From the cell containing the given text, extract its center point as (x, y) coordinate. 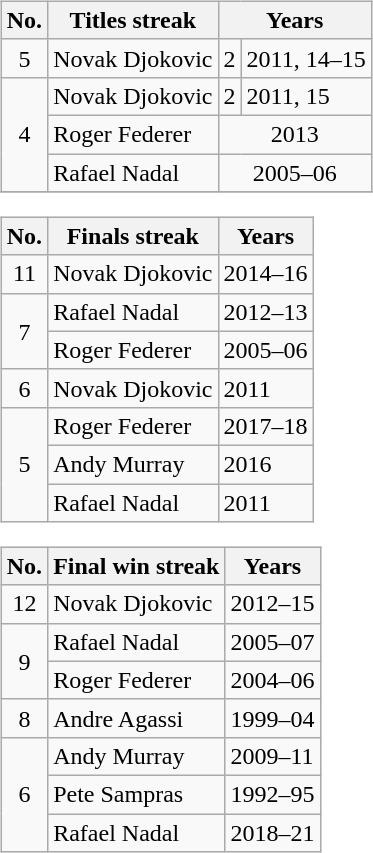
Titles streak (133, 20)
7 (24, 331)
Pete Sampras (136, 794)
Final win streak (136, 566)
2004–06 (272, 680)
12 (24, 604)
2014–16 (266, 274)
1992–95 (272, 794)
2016 (266, 464)
Andre Agassi (136, 718)
2012–13 (266, 312)
2011, 15 (306, 96)
1999–04 (272, 718)
11 (24, 274)
2009–11 (272, 756)
8 (24, 718)
2013 (294, 134)
9 (24, 661)
2017–18 (266, 426)
2012–15 (272, 604)
Finals streak (133, 236)
2005–07 (272, 642)
2018–21 (272, 833)
2011, 14–15 (306, 58)
4 (24, 134)
